Identify which cell holds the provided text, then report its (x, y) central coordinate. 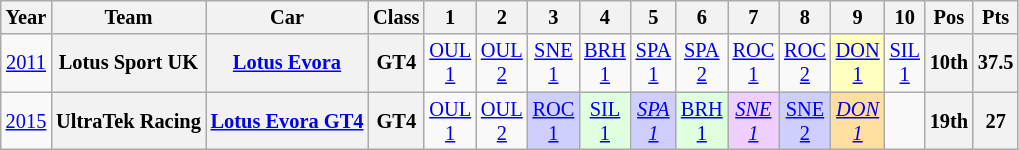
Lotus Sport UK (128, 63)
10th (949, 63)
37.5 (996, 63)
SNE2 (805, 121)
ROC2 (805, 63)
19th (949, 121)
4 (605, 17)
5 (654, 17)
Class (396, 17)
SPA2 (702, 63)
UltraTek Racing (128, 121)
27 (996, 121)
7 (754, 17)
10 (905, 17)
Lotus Evora GT4 (288, 121)
Pos (949, 17)
2011 (26, 63)
Car (288, 17)
2 (502, 17)
9 (858, 17)
Team (128, 17)
2015 (26, 121)
Pts (996, 17)
1 (450, 17)
3 (554, 17)
6 (702, 17)
Lotus Evora (288, 63)
Year (26, 17)
8 (805, 17)
